Locate the cell with the specified text and output its [X, Y] center coordinate. 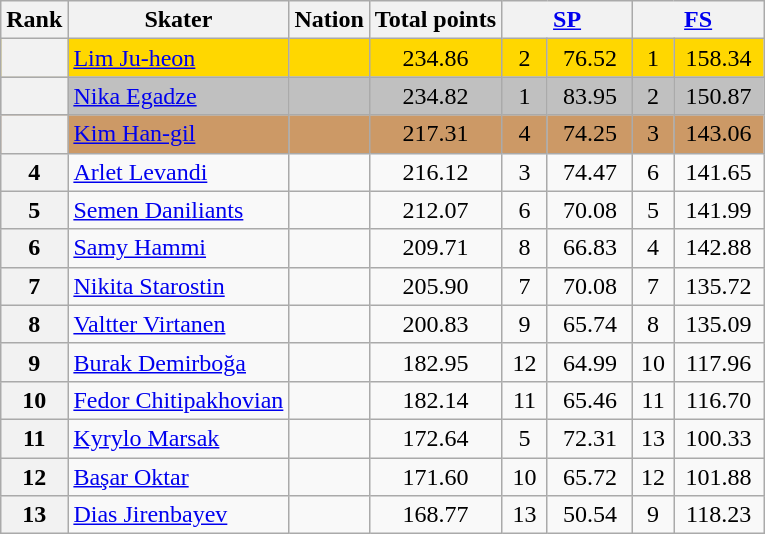
74.47 [590, 172]
SP [568, 20]
234.86 [435, 58]
Başar Oktar [178, 477]
118.23 [719, 515]
Rank [34, 20]
142.88 [719, 248]
Nikita Starostin [178, 286]
100.33 [719, 438]
76.52 [590, 58]
65.46 [590, 400]
83.95 [590, 96]
Nation [329, 20]
171.60 [435, 477]
182.95 [435, 362]
Skater [178, 20]
205.90 [435, 286]
50.54 [590, 515]
Burak Demirboğa [178, 362]
72.31 [590, 438]
158.34 [719, 58]
FS [698, 20]
Fedor Chitipakhovian [178, 400]
117.96 [719, 362]
135.72 [719, 286]
Lim Ju-heon [178, 58]
Semen Daniliants [178, 210]
66.83 [590, 248]
Kyrylo Marsak [178, 438]
212.07 [435, 210]
216.12 [435, 172]
65.72 [590, 477]
Valtter Virtanen [178, 324]
135.09 [719, 324]
74.25 [590, 134]
64.99 [590, 362]
65.74 [590, 324]
101.88 [719, 477]
Dias Jirenbayev [178, 515]
182.14 [435, 400]
141.99 [719, 210]
Arlet Levandi [178, 172]
Total points [435, 20]
209.71 [435, 248]
Kim Han-gil [178, 134]
234.82 [435, 96]
172.64 [435, 438]
141.65 [719, 172]
Nika Egadze [178, 96]
200.83 [435, 324]
116.70 [719, 400]
168.77 [435, 515]
150.87 [719, 96]
143.06 [719, 134]
217.31 [435, 134]
Samy Hammi [178, 248]
